Detect which cell encompasses the target text, then output its [X, Y] center coordinate. 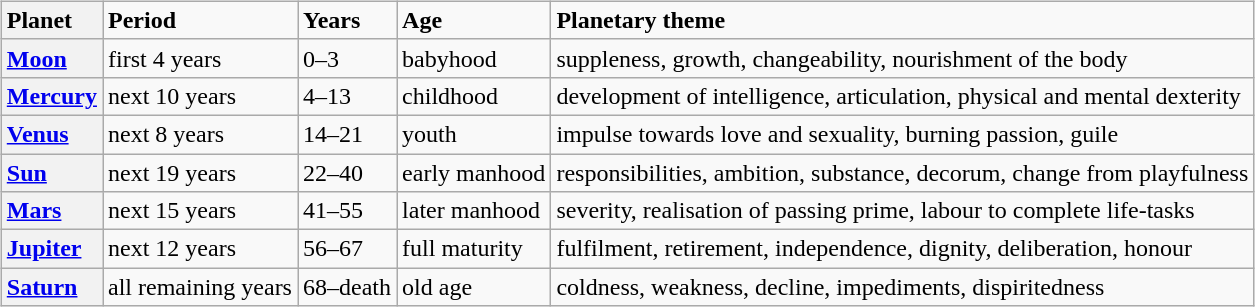
0–3 [348, 58]
later manhood [474, 211]
Venus [52, 134]
all remaining years [200, 287]
next 15 years [200, 211]
Age [474, 20]
Sun [52, 173]
old age [474, 287]
Planetary theme [902, 20]
early manhood [474, 173]
56–67 [348, 249]
Moon [52, 58]
first 4 years [200, 58]
next 12 years [200, 249]
41–55 [348, 211]
14–21 [348, 134]
next 19 years [200, 173]
suppleness, growth, changeability, nourishment of the body [902, 58]
next 8 years [200, 134]
development of intelligence, articulation, physical and mental dexterity [902, 96]
childhood [474, 96]
4–13 [348, 96]
youth [474, 134]
Jupiter [52, 249]
severity, realisation of passing prime, labour to complete life-tasks [902, 211]
Mercury [52, 96]
impulse towards love and sexuality, burning passion, guile [902, 134]
fulfilment, retirement, independence, dignity, deliberation, honour [902, 249]
full maturity [474, 249]
next 10 years [200, 96]
babyhood [474, 58]
responsibilities, ambition, substance, decorum, change from playfulness [902, 173]
68–death [348, 287]
Planet [52, 20]
22–40 [348, 173]
Years [348, 20]
Saturn [52, 287]
Mars [52, 211]
Period [200, 20]
coldness, weakness, decline, impediments, dispiritedness [902, 287]
